Pinpoint the cell where the given text exists, returning its (x, y) midpoint coordinate. 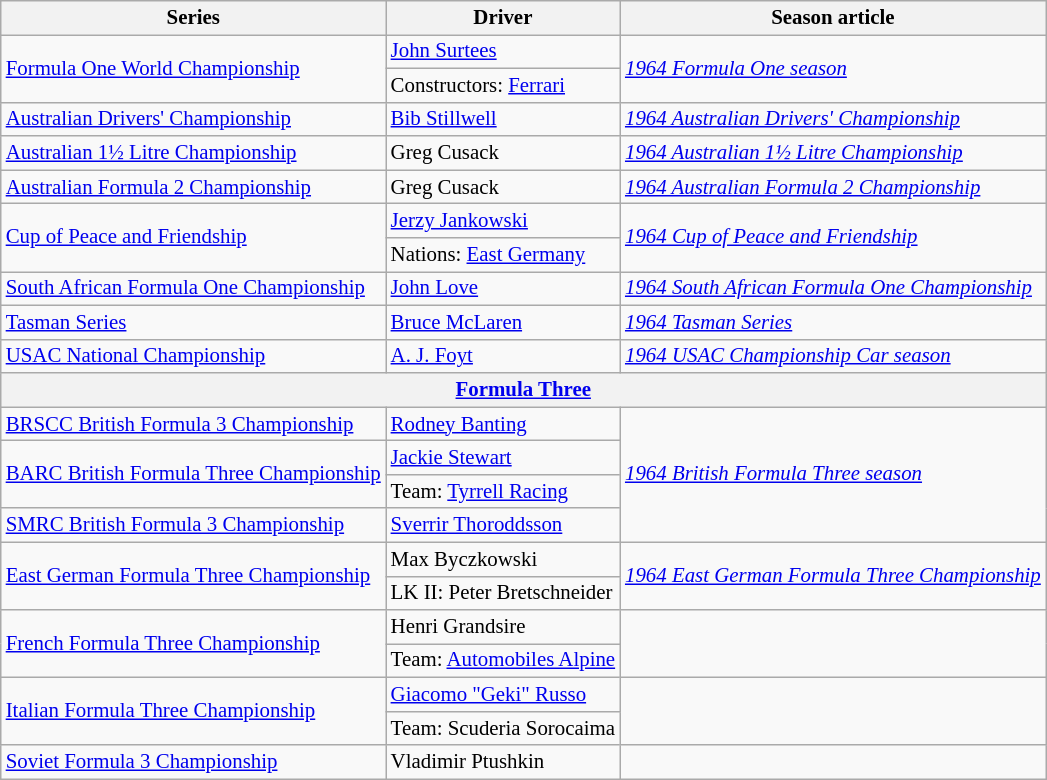
John Love (503, 288)
1964 Australian Formula 2 Championship (833, 187)
1964 East German Formula Three Championship (833, 576)
Bib Stillwell (503, 119)
South African Formula One Championship (194, 288)
1964 USAC Championship Car season (833, 356)
1964 Australian 1½ Litre Championship (833, 153)
LK II: Peter Bretschneider (503, 593)
Giacomo "Geki" Russo (503, 695)
1964 Australian Drivers' Championship (833, 119)
Tasman Series (194, 322)
Formula One World Championship (194, 68)
1964 Formula One season (833, 68)
Formula Three (524, 390)
Cup of Peace and Friendship (194, 238)
Constructors: Ferrari (503, 85)
Australian Drivers' Championship (194, 119)
Team: Automobiles Alpine (503, 661)
Rodney Banting (503, 424)
Max Byczkowski (503, 559)
Driver (503, 18)
BARC British Formula Three Championship (194, 475)
1964 South African Formula One Championship (833, 288)
East German Formula Three Championship (194, 576)
Jackie Stewart (503, 458)
1964 British Formula Three season (833, 474)
Australian Formula 2 Championship (194, 187)
French Formula Three Championship (194, 644)
A. J. Foyt (503, 356)
1964 Tasman Series (833, 322)
Series (194, 18)
Italian Formula Three Championship (194, 712)
Australian 1½ Litre Championship (194, 153)
USAC National Championship (194, 356)
Henri Grandsire (503, 627)
Soviet Formula 3 Championship (194, 762)
Team: Tyrrell Racing (503, 491)
SMRC British Formula 3 Championship (194, 525)
Sverrir Thoroddsson (503, 525)
BRSCC British Formula 3 Championship (194, 424)
John Surtees (503, 51)
1964 Cup of Peace and Friendship (833, 238)
Vladimir Ptushkin (503, 762)
Season article (833, 18)
Nations: East Germany (503, 255)
Bruce McLaren (503, 322)
Team: Scuderia Sorocaima (503, 728)
Jerzy Jankowski (503, 221)
